Locate the cell with the specified text and output its [X, Y] center coordinate. 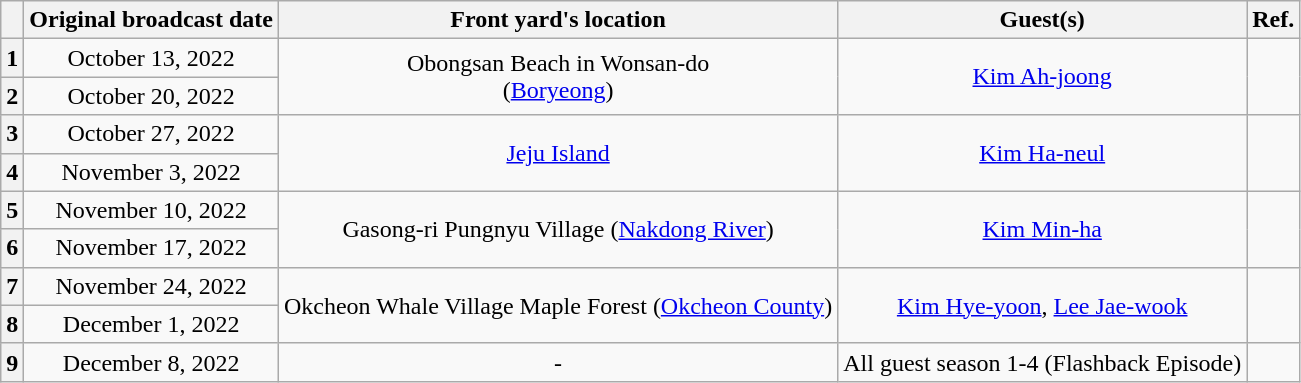
3 [12, 134]
9 [12, 362]
Kim Ah-joong [1042, 77]
4 [12, 172]
Ref. [1274, 20]
November 17, 2022 [152, 248]
2 [12, 96]
5 [12, 210]
Guest(s) [1042, 20]
November 24, 2022 [152, 286]
Original broadcast date [152, 20]
November 10, 2022 [152, 210]
November 3, 2022 [152, 172]
1 [12, 58]
Gasong-ri Pungnyu Village (Nakdong River) [558, 229]
Jeju Island [558, 153]
Kim Hye-yoon, Lee Jae-wook [1042, 305]
December 1, 2022 [152, 324]
October 20, 2022 [152, 96]
- [558, 362]
December 8, 2022 [152, 362]
Kim Ha-neul [1042, 153]
Obongsan Beach in Wonsan-do(Boryeong) [558, 77]
Front yard's location [558, 20]
Okcheon Whale Village Maple Forest (Okcheon County) [558, 305]
6 [12, 248]
All guest season 1-4 (Flashback Episode) [1042, 362]
October 27, 2022 [152, 134]
8 [12, 324]
7 [12, 286]
Kim Min-ha [1042, 229]
October 13, 2022 [152, 58]
